Provide the (X, Y) coordinate of the cell's center where the given text is located.  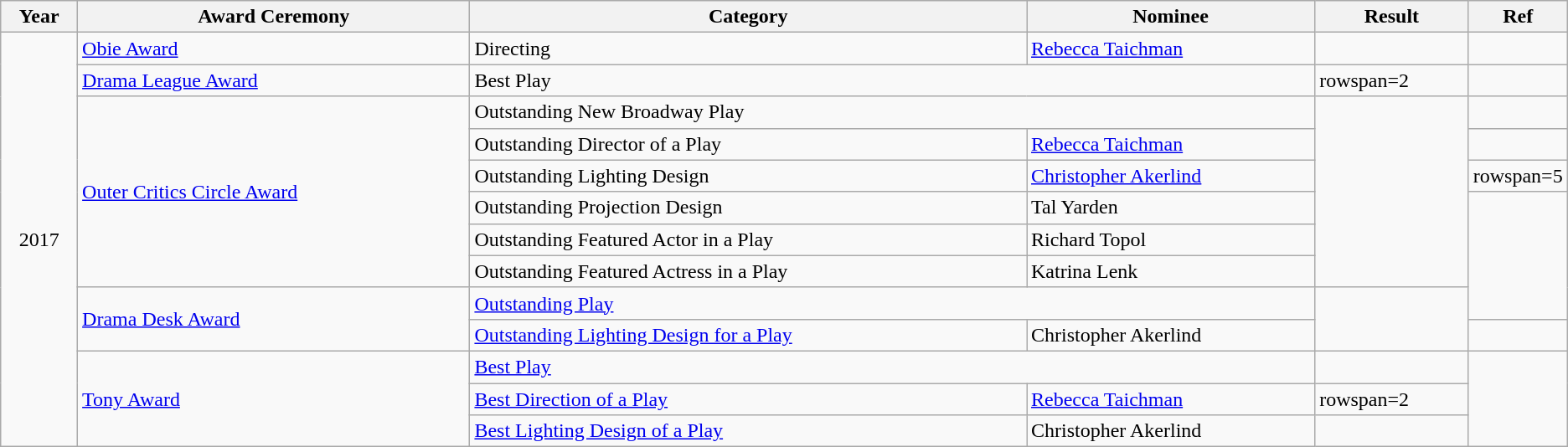
Outstanding Lighting Design for a Play (749, 335)
Outstanding Featured Actress in a Play (749, 271)
Directing (749, 49)
Category (749, 17)
Tony Award (274, 398)
Outstanding New Broadway Play (893, 112)
Ref (1518, 17)
Outstanding Projection Design (749, 208)
Drama League Award (274, 80)
Year (39, 17)
Nominee (1171, 17)
Outstanding Play (893, 303)
Katrina Lenk (1171, 271)
Best Direction of a Play (749, 399)
Outstanding Director of a Play (749, 144)
Outstanding Featured Actor in a Play (749, 239)
Best Lighting Design of a Play (749, 431)
Richard Topol (1171, 239)
Tal Yarden (1171, 208)
Outstanding Lighting Design (749, 176)
Obie Award (274, 49)
Drama Desk Award (274, 319)
Result (1392, 17)
2017 (39, 239)
Outer Critics Circle Award (274, 192)
rowspan=5 (1518, 176)
Award Ceremony (274, 17)
